Scan for the cell matching the given text and deliver its (x, y) coordinate at center. 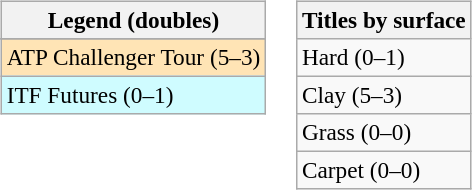
Hard (0–1) (384, 57)
Clay (5–3) (384, 95)
ITF Futures (0–1) (133, 95)
ATP Challenger Tour (5–3) (133, 57)
Legend (doubles) (133, 20)
Carpet (0–0) (384, 171)
Titles by surface (384, 20)
Grass (0–0) (384, 133)
